Capture the cell that displays the provided text and extract its [x, y] central coordinate. 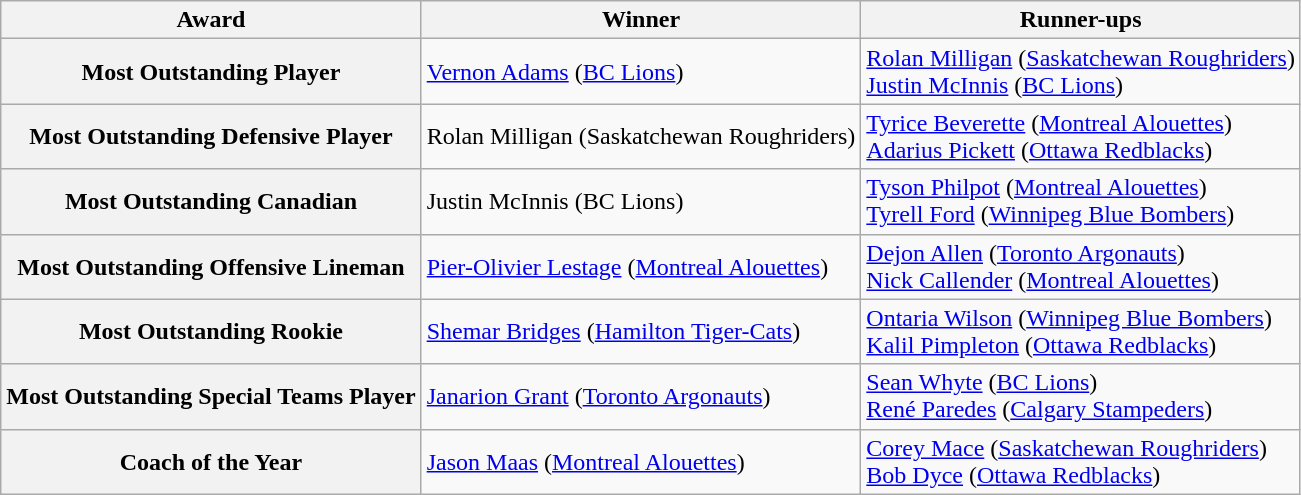
Pier-Olivier Lestage (Montreal Alouettes) [641, 266]
Award [211, 20]
Shemar Bridges (Hamilton Tiger-Cats) [641, 332]
Tyrice Beverette (Montreal Alouettes)Adarius Pickett (Ottawa Redblacks) [1081, 136]
Most Outstanding Offensive Lineman [211, 266]
Rolan Milligan (Saskatchewan Roughriders)Justin McInnis (BC Lions) [1081, 72]
Janarion Grant (Toronto Argonauts) [641, 396]
Sean Whyte (BC Lions)René Paredes (Calgary Stampeders) [1081, 396]
Most Outstanding Special Teams Player [211, 396]
Corey Mace (Saskatchewan Roughriders)Bob Dyce (Ottawa Redblacks) [1081, 462]
Dejon Allen (Toronto Argonauts)Nick Callender (Montreal Alouettes) [1081, 266]
Tyson Philpot (Montreal Alouettes)Tyrell Ford (Winnipeg Blue Bombers) [1081, 202]
Ontaria Wilson (Winnipeg Blue Bombers)Kalil Pimpleton (Ottawa Redblacks) [1081, 332]
Runner-ups [1081, 20]
Most Outstanding Canadian [211, 202]
Rolan Milligan (Saskatchewan Roughriders) [641, 136]
Winner [641, 20]
Coach of the Year [211, 462]
Jason Maas (Montreal Alouettes) [641, 462]
Most Outstanding Defensive Player [211, 136]
Justin McInnis (BC Lions) [641, 202]
Most Outstanding Player [211, 72]
Vernon Adams (BC Lions) [641, 72]
Most Outstanding Rookie [211, 332]
